Extract the [X, Y] coordinate from the center of the cell holding the provided text.  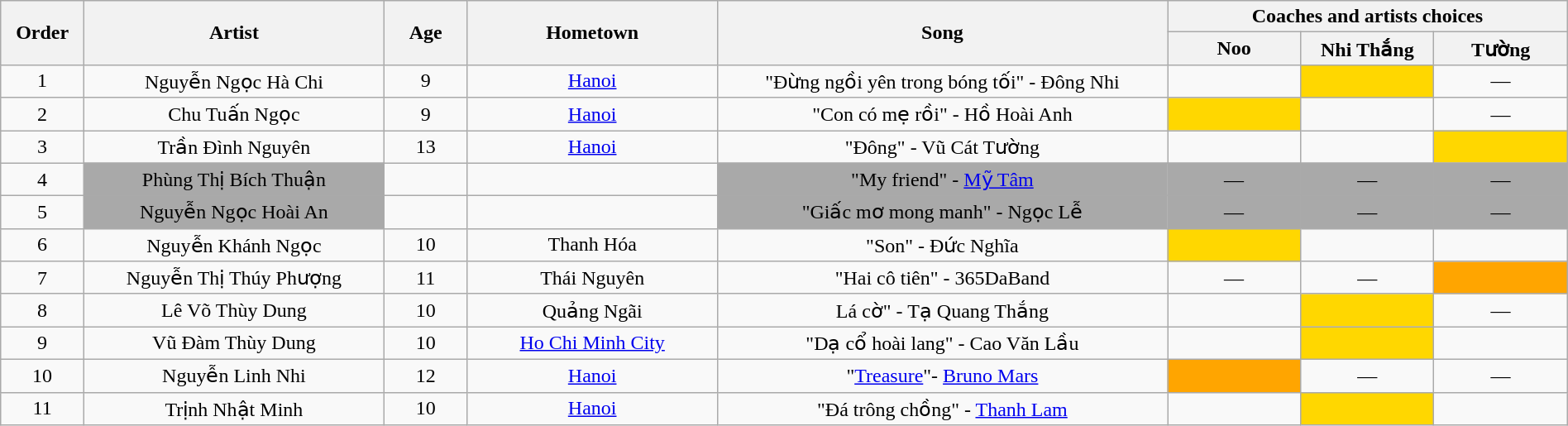
"Hai cô tiên" - 365DaBand [942, 278]
Quảng Ngãi [592, 310]
2 [43, 114]
"Giấc mơ mong manh" - Ngọc Lễ [942, 213]
Chu Tuấn Ngọc [235, 114]
Ho Chi Minh City [592, 343]
"Son" - Đức Nghĩa [942, 245]
"My friend" - Mỹ Tâm [942, 179]
6 [43, 245]
Nhi Thắng [1368, 49]
Lá cờ" - Tạ Quang Thắng [942, 310]
Nguyễn Ngọc Hoài An [235, 213]
Hometown [592, 33]
Noo [1234, 49]
"Đá trông chồng" - Thanh Lam [942, 409]
"Đông" - Vũ Cát Tường [942, 147]
7 [43, 278]
12 [425, 376]
Artist [235, 33]
Trần Đình Nguyên [235, 147]
3 [43, 147]
8 [43, 310]
Nguyễn Ngọc Hà Chi [235, 81]
"Đừng ngồi yên trong bóng tối" - Đông Nhi [942, 81]
"Dạ cổ hoài lang" - Cao Văn Lầu [942, 343]
Trịnh Nhật Minh [235, 409]
Coaches and artists choices [1368, 17]
Nguyễn Khánh Ngọc [235, 245]
Nguyễn Linh Nhi [235, 376]
13 [425, 147]
Tường [1500, 49]
Lê Võ Thùy Dung [235, 310]
4 [43, 179]
Thanh Hóa [592, 245]
Phùng Thị Bích Thuận [235, 179]
1 [43, 81]
Thái Nguyên [592, 278]
Nguyễn Thị Thúy Phượng [235, 278]
Song [942, 33]
"Treasure"- Bruno Mars [942, 376]
Age [425, 33]
Order [43, 33]
5 [43, 213]
"Con có mẹ rồi" - Hồ Hoài Anh [942, 114]
Vũ Đàm Thùy Dung [235, 343]
